Find where the given text appears and provide that cell's center as [x, y] coordinate. 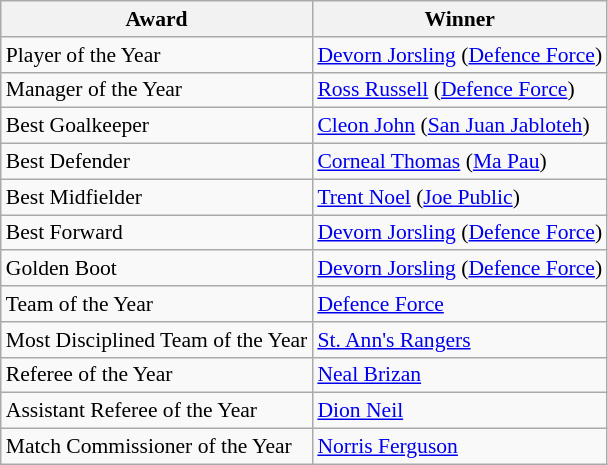
Assistant Referee of the Year [157, 411]
Trent Noel (Joe Public) [460, 197]
Neal Brizan [460, 375]
Cleon John (San Juan Jabloteh) [460, 126]
Golden Boot [157, 269]
Winner [460, 19]
Best Defender [157, 162]
Manager of the Year [157, 90]
Best Forward [157, 233]
Corneal Thomas (Ma Pau) [460, 162]
Most Disciplined Team of the Year [157, 340]
Referee of the Year [157, 375]
Team of the Year [157, 304]
Match Commissioner of the Year [157, 447]
Best Midfielder [157, 197]
Player of the Year [157, 55]
St. Ann's Rangers [460, 340]
Defence Force [460, 304]
Dion Neil [460, 411]
Award [157, 19]
Best Goalkeeper [157, 126]
Ross Russell (Defence Force) [460, 90]
Norris Ferguson [460, 447]
